Detect which cell encompasses the target text, then output its [X, Y] center coordinate. 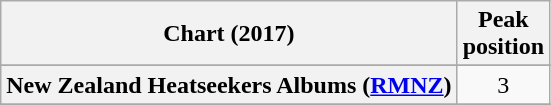
Peak position [503, 34]
Chart (2017) [229, 34]
3 [503, 85]
New Zealand Heatseekers Albums (RMNZ) [229, 85]
